Pinpoint the cell where the given text exists, returning its (x, y) midpoint coordinate. 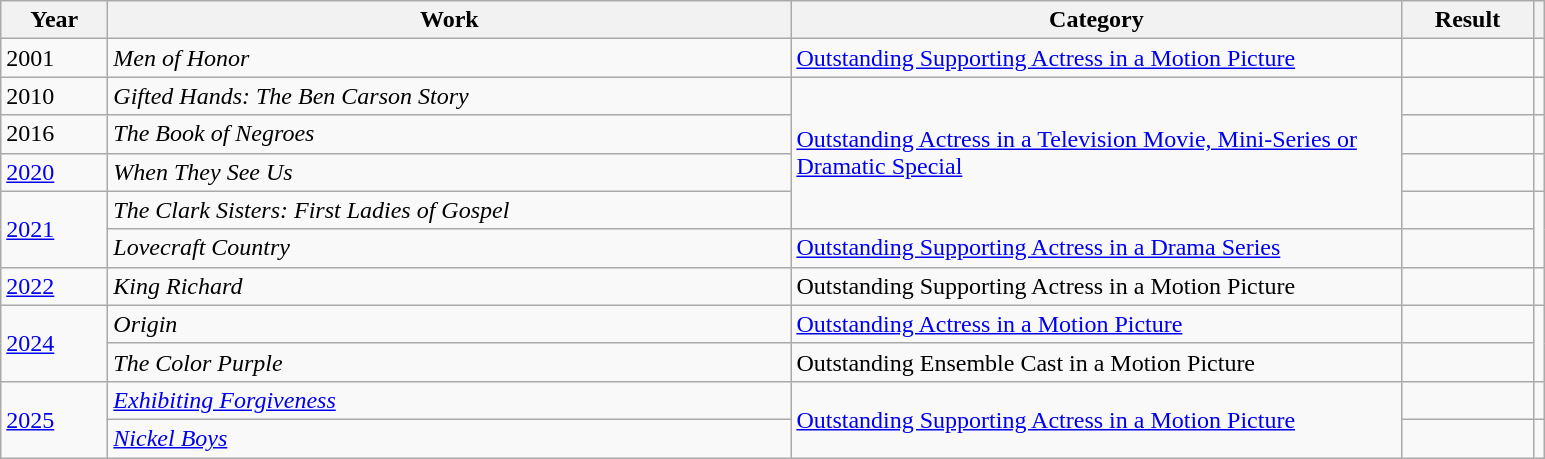
Gifted Hands: The Ben Carson Story (450, 96)
Category (1096, 20)
Exhibiting Forgiveness (450, 400)
Outstanding Ensemble Cast in a Motion Picture (1096, 362)
When They See Us (450, 172)
The Clark Sisters: First Ladies of Gospel (450, 210)
King Richard (450, 286)
2020 (54, 172)
2001 (54, 58)
Outstanding Supporting Actress in a Drama Series (1096, 248)
2021 (54, 229)
Outstanding Actress in a Television Movie, Mini-Series or Dramatic Special (1096, 153)
2022 (54, 286)
2025 (54, 419)
2016 (54, 134)
Outstanding Actress in a Motion Picture (1096, 324)
Origin (450, 324)
2024 (54, 343)
2010 (54, 96)
Work (450, 20)
Year (54, 20)
The Book of Negroes (450, 134)
Nickel Boys (450, 438)
The Color Purple (450, 362)
Lovecraft Country (450, 248)
Men of Honor (450, 58)
Result (1468, 20)
